Capture the cell that displays the provided text and extract its (x, y) central coordinate. 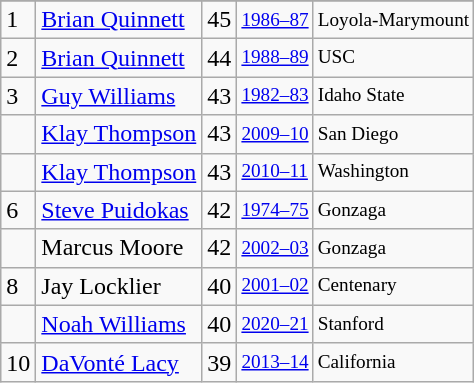
Loyola-Marymount (394, 20)
2020–21 (275, 324)
8 (18, 286)
2001–02 (275, 286)
2002–03 (275, 248)
Noah Williams (119, 324)
2013–14 (275, 362)
1988–89 (275, 58)
Guy Williams (119, 96)
1974–75 (275, 210)
Steve Puidokas (119, 210)
39 (220, 362)
44 (220, 58)
1982–83 (275, 96)
1 (18, 20)
California (394, 362)
Centenary (394, 286)
Washington (394, 172)
Marcus Moore (119, 248)
DaVonté Lacy (119, 362)
6 (18, 210)
1986–87 (275, 20)
Stanford (394, 324)
San Diego (394, 134)
2 (18, 58)
Idaho State (394, 96)
45 (220, 20)
USC (394, 58)
2010–11 (275, 172)
10 (18, 362)
Jay Locklier (119, 286)
3 (18, 96)
2009–10 (275, 134)
